Provide the (X, Y) coordinate of the cell's center where the given text is located.  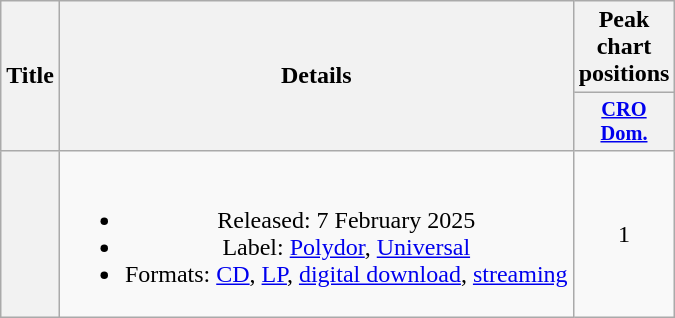
Details (316, 76)
1 (624, 234)
CRODom. (624, 122)
Released: 7 February 2025Label: Polydor, UniversalFormats: CD, LP, digital download, streaming (316, 234)
Peak chart positions (624, 47)
Title (30, 76)
